Return (X, Y) of the center of cell containing provided text 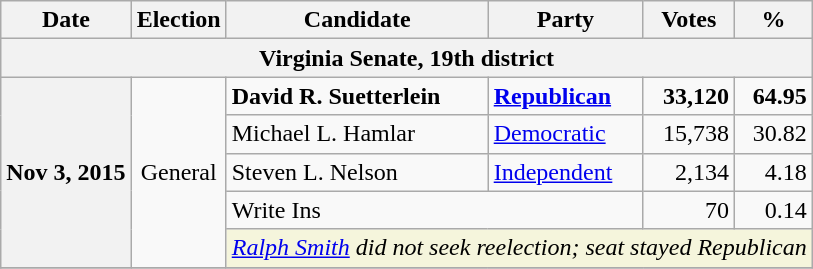
Michael L. Hamlar (357, 134)
0.14 (774, 210)
Write Ins (434, 210)
4.18 (774, 172)
Steven L. Nelson (357, 172)
30.82 (774, 134)
Democratic (566, 134)
70 (689, 210)
Ralph Smith did not seek reelection; seat stayed Republican (519, 248)
Virginia Senate, 19th district (407, 58)
Nov 3, 2015 (66, 172)
33,120 (689, 96)
Votes (689, 20)
% (774, 20)
Independent (566, 172)
Date (66, 20)
15,738 (689, 134)
Republican (566, 96)
2,134 (689, 172)
Candidate (357, 20)
David R. Suetterlein (357, 96)
64.95 (774, 96)
General (178, 172)
Election (178, 20)
Party (566, 20)
